Return (x, y) of the center of cell containing provided text 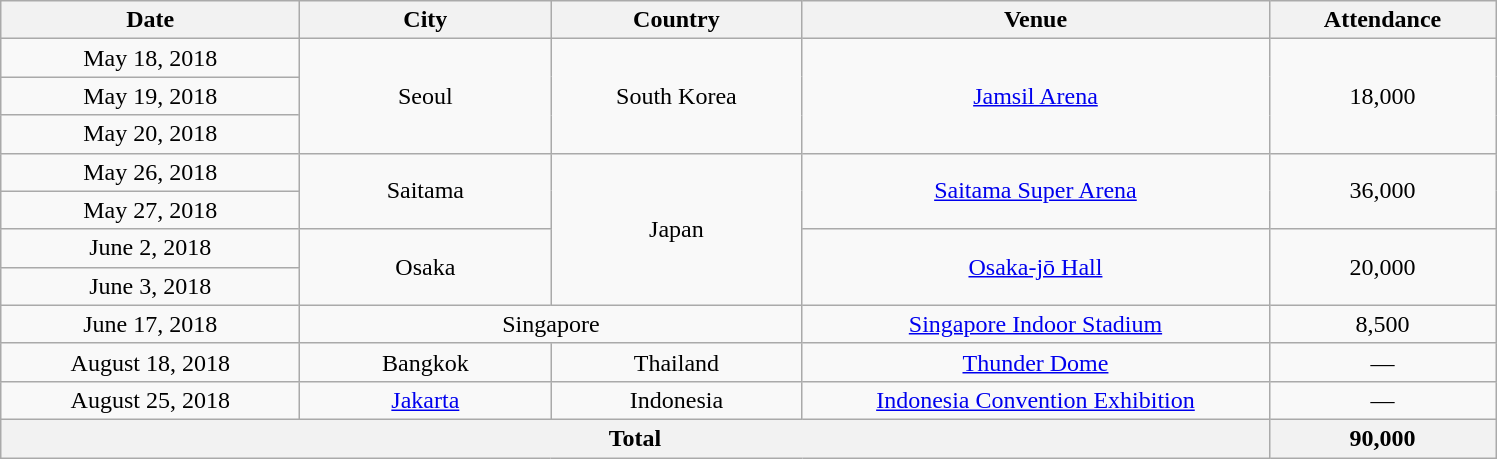
May 19, 2018 (150, 96)
May 26, 2018 (150, 172)
Jakarta (426, 400)
Bangkok (426, 362)
Osaka-jō Hall (1036, 267)
Osaka (426, 267)
South Korea (676, 96)
Jamsil Arena (1036, 96)
8,500 (1382, 324)
36,000 (1382, 191)
August 25, 2018 (150, 400)
18,000 (1382, 96)
City (426, 20)
June 2, 2018 (150, 248)
May 27, 2018 (150, 210)
Singapore (551, 324)
Attendance (1382, 20)
Thailand (676, 362)
Country (676, 20)
Seoul (426, 96)
June 3, 2018 (150, 286)
August 18, 2018 (150, 362)
Indonesia (676, 400)
Indonesia Convention Exhibition (1036, 400)
Japan (676, 229)
May 20, 2018 (150, 134)
20,000 (1382, 267)
Date (150, 20)
June 17, 2018 (150, 324)
Saitama (426, 191)
90,000 (1382, 438)
Saitama Super Arena (1036, 191)
Total (635, 438)
Thunder Dome (1036, 362)
May 18, 2018 (150, 58)
Singapore Indoor Stadium (1036, 324)
Venue (1036, 20)
